From the cell containing the given text, extract its center point as [x, y] coordinate. 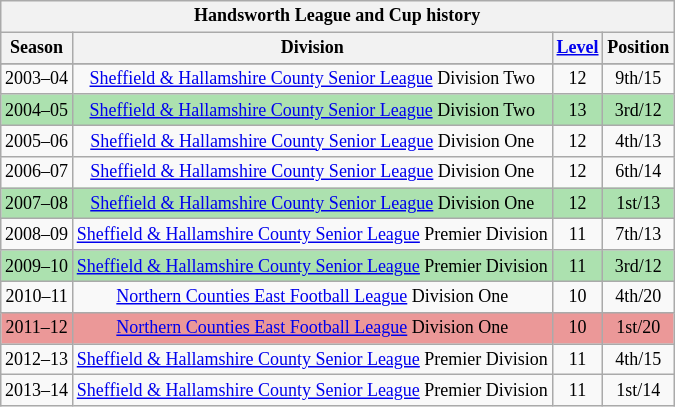
1st/20 [638, 328]
4th/13 [638, 140]
13 [578, 110]
2004–05 [37, 110]
2007–08 [37, 204]
1st/13 [638, 204]
2005–06 [37, 140]
Position [638, 48]
Level [578, 48]
4th/15 [638, 360]
Handsworth League and Cup history [338, 16]
2003–04 [37, 78]
2006–07 [37, 172]
1st/14 [638, 390]
4th/20 [638, 296]
2009–10 [37, 266]
2008–09 [37, 234]
2012–13 [37, 360]
6th/14 [638, 172]
9th/15 [638, 78]
7th/13 [638, 234]
2010–11 [37, 296]
2013–14 [37, 390]
Season [37, 48]
2011–12 [37, 328]
Division [312, 48]
